Detect which cell encompasses the target text, then output its (X, Y) center coordinate. 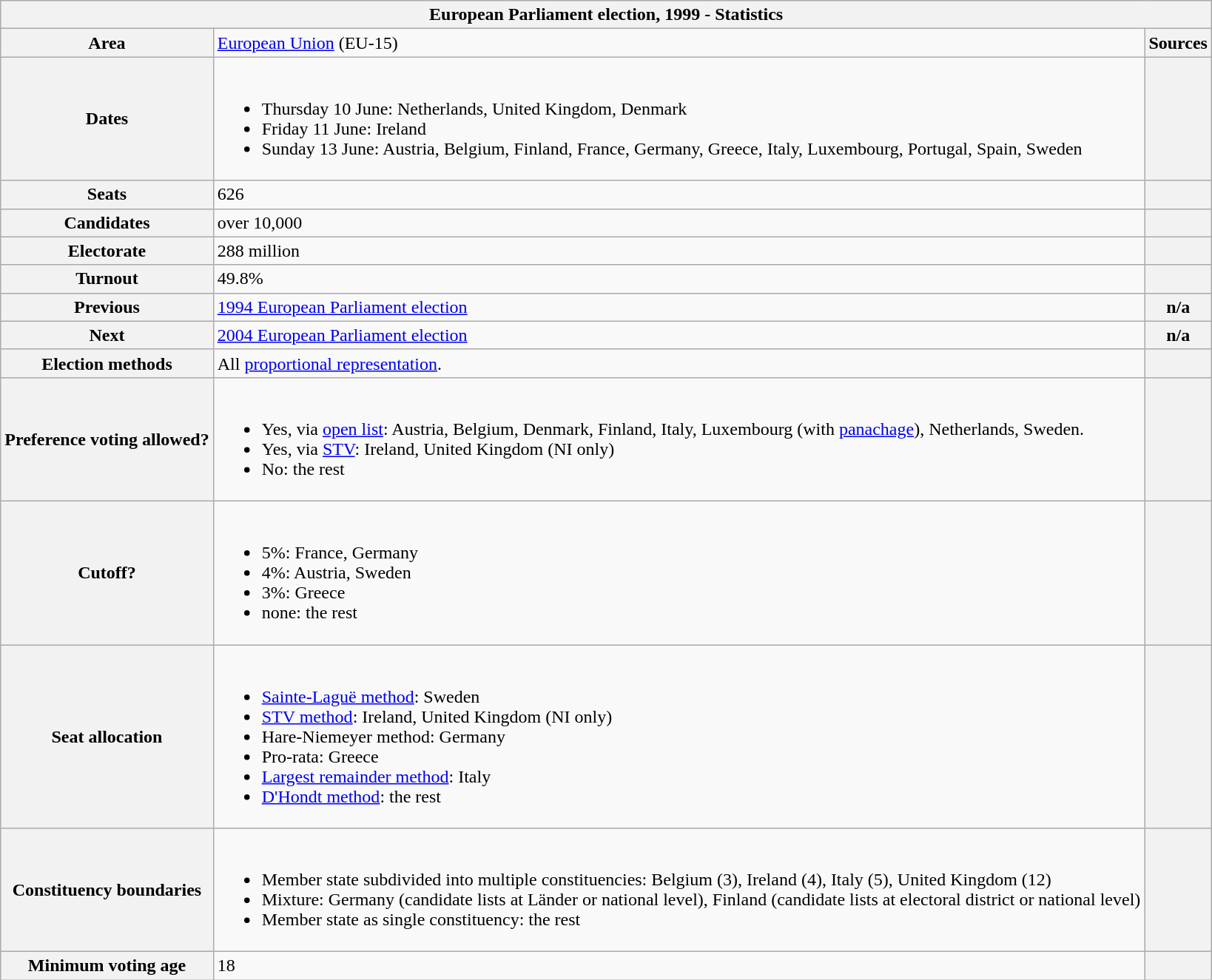
Minimum voting age (107, 966)
Next (107, 335)
Election methods (107, 363)
18 (679, 966)
Seats (107, 195)
2004 European Parliament election (679, 335)
Cutoff? (107, 572)
Sources (1178, 43)
626 (679, 195)
Constituency boundaries (107, 891)
All proportional representation. (679, 363)
European Union (EU-15) (679, 43)
European Parliament election, 1999 - Statistics (607, 15)
Area (107, 43)
1994 European Parliament election (679, 307)
Candidates (107, 223)
49.8% (679, 279)
Electorate (107, 251)
Seat allocation (107, 737)
288 million (679, 251)
Dates (107, 118)
over 10,000 (679, 223)
Previous (107, 307)
Turnout (107, 279)
5%: France, Germany4%: Austria, Sweden3%: Greecenone: the rest (679, 572)
Preference voting allowed? (107, 439)
